Detect which cell encompasses the target text, then output its [x, y] center coordinate. 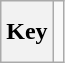
Key [27, 32]
